Capture the cell that displays the provided text and extract its (x, y) central coordinate. 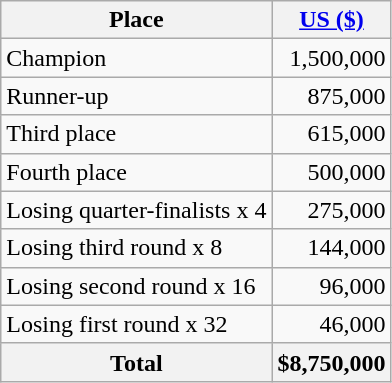
Losing second round x 16 (136, 286)
Champion (136, 58)
144,000 (332, 248)
Place (136, 20)
96,000 (332, 286)
46,000 (332, 324)
500,000 (332, 172)
US ($) (332, 20)
275,000 (332, 210)
1,500,000 (332, 58)
Losing quarter-finalists x 4 (136, 210)
875,000 (332, 96)
Losing third round x 8 (136, 248)
615,000 (332, 134)
Third place (136, 134)
Losing first round x 32 (136, 324)
Total (136, 362)
$8,750,000 (332, 362)
Runner-up (136, 96)
Fourth place (136, 172)
